For the text-containing cell, return its midpoint in (X, Y) coordinate format. 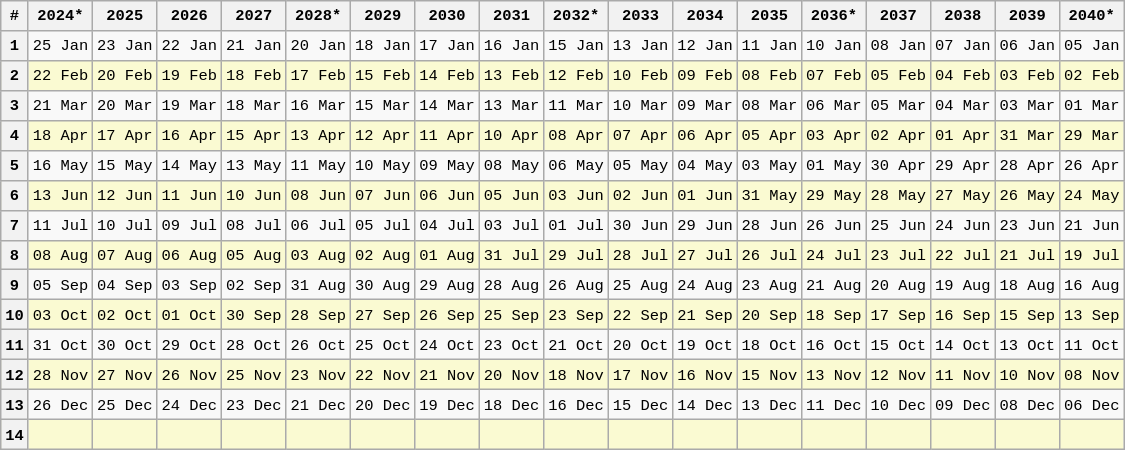
01 May (834, 166)
14 (14, 435)
31 Oct (60, 345)
12 (14, 375)
25 Nov (254, 375)
21 Jan (254, 46)
29 Jul (576, 255)
11 Dec (834, 405)
21 Dec (318, 405)
18 Sep (834, 315)
10 Mar (640, 106)
25 Jun (898, 225)
15 Feb (382, 76)
17 Nov (640, 375)
2024* (60, 16)
25 Jan (60, 46)
30 Jun (640, 225)
13 Sep (1091, 315)
28 Jul (640, 255)
02 Feb (1091, 76)
24 Aug (705, 285)
25 Sep (511, 315)
16 Oct (834, 345)
23 Nov (318, 375)
28 Apr (1027, 166)
23 Sep (576, 315)
16 Sep (963, 315)
05 Aug (254, 255)
11 May (318, 166)
2040* (1091, 16)
25 Dec (125, 405)
9 (14, 285)
08 Aug (60, 255)
28 Sep (318, 315)
11 Oct (1091, 345)
09 Feb (705, 76)
23 Dec (254, 405)
25 Oct (382, 345)
05 May (640, 166)
13 Nov (834, 375)
07 Apr (640, 136)
15 Nov (769, 375)
23 Jun (1027, 225)
06 May (576, 166)
22 Feb (60, 76)
23 Aug (769, 285)
16 Nov (705, 375)
27 Jul (705, 255)
31 May (769, 196)
03 Jul (511, 225)
26 Dec (60, 405)
26 Sep (447, 315)
15 Oct (898, 345)
12 Jan (705, 46)
29 Aug (447, 285)
24 Oct (447, 345)
17 Apr (125, 136)
19 Aug (963, 285)
09 Jul (189, 225)
13 Jan (640, 46)
11 Mar (576, 106)
07 Jun (382, 196)
03 Mar (1027, 106)
08 Apr (576, 136)
13 Mar (511, 106)
07 Aug (125, 255)
18 Apr (60, 136)
06 Mar (834, 106)
06 Jun (447, 196)
11 Nov (963, 375)
05 Feb (898, 76)
10 Jan (834, 46)
24 May (1091, 196)
08 Jun (318, 196)
13 Apr (318, 136)
2028* (318, 16)
21 Nov (447, 375)
10 Apr (511, 136)
10 Nov (1027, 375)
29 Mar (1091, 136)
16 Apr (189, 136)
06 Apr (705, 136)
15 Jan (576, 46)
05 Jun (511, 196)
26 Aug (576, 285)
02 Jun (640, 196)
7 (14, 225)
13 May (254, 166)
21 Aug (834, 285)
26 Apr (1091, 166)
28 May (898, 196)
5 (14, 166)
08 May (511, 166)
19 Dec (447, 405)
09 May (447, 166)
04 May (705, 166)
2036* (834, 16)
05 Jan (1091, 46)
14 Oct (963, 345)
03 Sep (189, 285)
03 Aug (318, 255)
30 Oct (125, 345)
21 Oct (576, 345)
18 Dec (511, 405)
16 May (60, 166)
13 (14, 405)
11 Jun (189, 196)
18 Jan (382, 46)
2025 (125, 16)
21 Jun (1091, 225)
4 (14, 136)
08 Jul (254, 225)
11 (14, 345)
18 Nov (576, 375)
09 Dec (963, 405)
02 Apr (898, 136)
16 Dec (576, 405)
18 Mar (254, 106)
08 Nov (1091, 375)
19 Jul (1091, 255)
28 Nov (60, 375)
2039 (1027, 16)
06 Jul (318, 225)
6 (14, 196)
28 Aug (511, 285)
28 Jun (769, 225)
23 Oct (511, 345)
03 May (769, 166)
2031 (511, 16)
10 Jun (254, 196)
31 Aug (318, 285)
20 Feb (125, 76)
21 Jul (1027, 255)
29 May (834, 196)
03 Oct (60, 315)
02 Sep (254, 285)
08 Jan (898, 46)
29 Apr (963, 166)
16 Mar (318, 106)
05 Jul (382, 225)
19 Oct (705, 345)
26 Oct (318, 345)
20 Nov (511, 375)
28 Oct (254, 345)
18 Oct (769, 345)
16 Jan (511, 46)
25 Aug (640, 285)
10 Dec (898, 405)
2 (14, 76)
22 Nov (382, 375)
03 Apr (834, 136)
31 Mar (1027, 136)
05 Mar (898, 106)
26 May (1027, 196)
30 Aug (382, 285)
2038 (963, 16)
27 Nov (125, 375)
2037 (898, 16)
01 Mar (1091, 106)
21 Sep (705, 315)
14 Mar (447, 106)
27 May (963, 196)
19 Mar (189, 106)
30 Sep (254, 315)
06 Jan (1027, 46)
24 Jul (834, 255)
15 Apr (254, 136)
22 Jul (963, 255)
08 Mar (769, 106)
04 Mar (963, 106)
08 Feb (769, 76)
24 Dec (189, 405)
31 Jul (511, 255)
08 Dec (1027, 405)
14 Dec (705, 405)
18 Aug (1027, 285)
23 Jan (125, 46)
26 Jul (769, 255)
09 Mar (705, 106)
8 (14, 255)
20 Dec (382, 405)
10 Jul (125, 225)
17 Feb (318, 76)
20 Mar (125, 106)
2026 (189, 16)
23 Jul (898, 255)
01 Aug (447, 255)
26 Jun (834, 225)
29 Oct (189, 345)
14 May (189, 166)
2029 (382, 16)
03 Jun (576, 196)
06 Aug (189, 255)
27 Sep (382, 315)
30 Apr (898, 166)
10 Feb (640, 76)
2030 (447, 16)
20 Sep (769, 315)
10 (14, 315)
17 Jan (447, 46)
21 Mar (60, 106)
06 Dec (1091, 405)
15 May (125, 166)
20 Oct (640, 345)
02 Aug (382, 255)
29 Jun (705, 225)
12 Feb (576, 76)
13 Jun (60, 196)
01 Jul (576, 225)
01 Jun (705, 196)
2027 (254, 16)
18 Feb (254, 76)
2034 (705, 16)
19 Feb (189, 76)
01 Apr (963, 136)
01 Oct (189, 315)
12 Apr (382, 136)
22 Sep (640, 315)
11 Jan (769, 46)
11 Jul (60, 225)
17 Sep (898, 315)
15 Sep (1027, 315)
20 Aug (898, 285)
15 Dec (640, 405)
12 Nov (898, 375)
15 Mar (382, 106)
3 (14, 106)
13 Oct (1027, 345)
04 Feb (963, 76)
11 Apr (447, 136)
2032* (576, 16)
1 (14, 46)
05 Apr (769, 136)
05 Sep (60, 285)
12 Jun (125, 196)
03 Feb (1027, 76)
2033 (640, 16)
04 Jul (447, 225)
24 Jun (963, 225)
22 Jan (189, 46)
07 Jan (963, 46)
14 Feb (447, 76)
10 May (382, 166)
# (14, 16)
02 Oct (125, 315)
20 Jan (318, 46)
16 Aug (1091, 285)
13 Feb (511, 76)
04 Sep (125, 285)
07 Feb (834, 76)
26 Nov (189, 375)
13 Dec (769, 405)
2035 (769, 16)
